Extract the (X, Y) coordinate from the center of the cell holding the provided text.  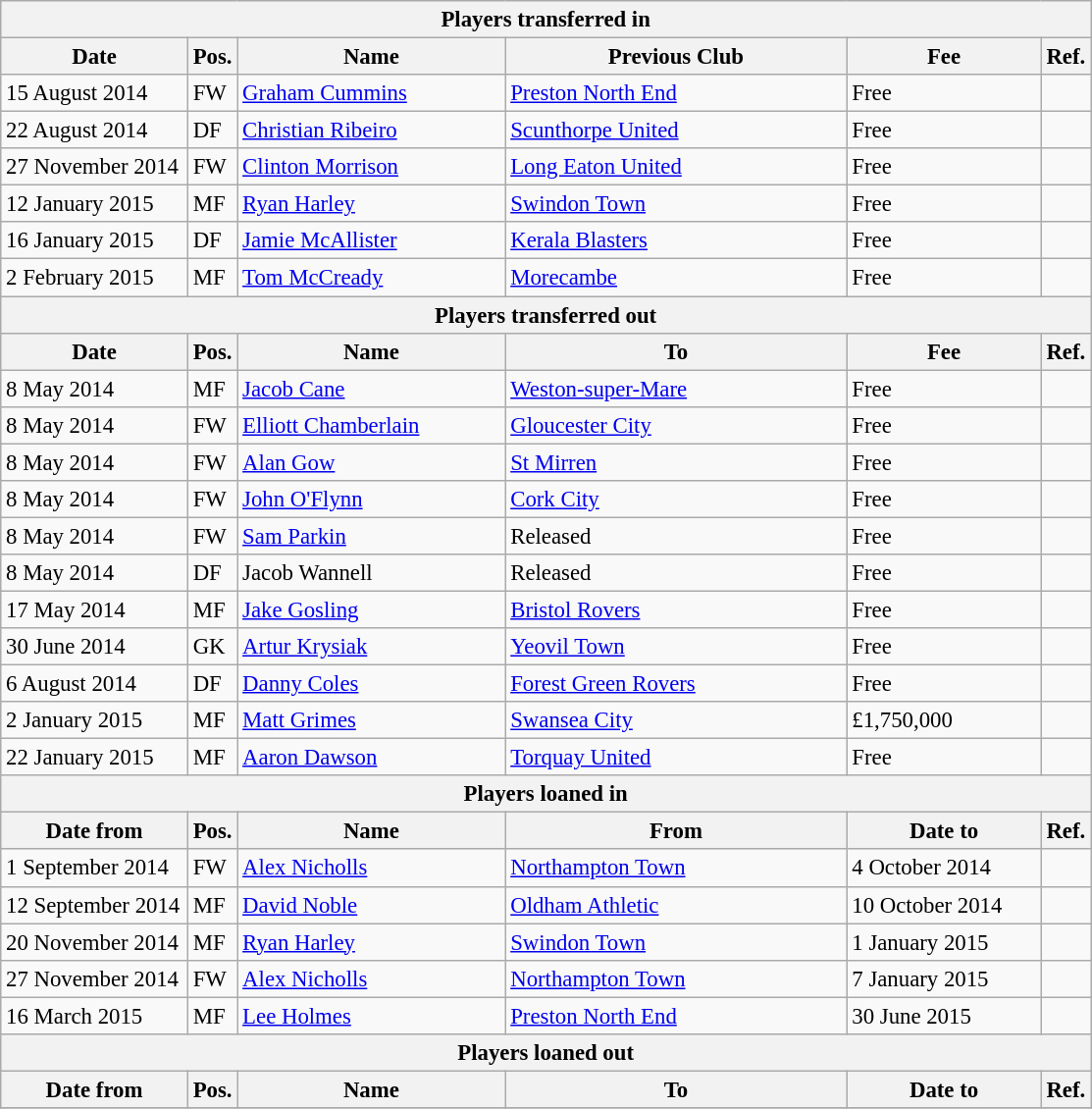
Aaron Dawson (371, 758)
Jacob Cane (371, 389)
Players loaned in (546, 794)
Artur Krysiak (371, 647)
Oldham Athletic (676, 905)
David Noble (371, 905)
Yeovil Town (676, 647)
Forest Green Rovers (676, 684)
Jacob Wannell (371, 573)
Previous Club (676, 57)
Players transferred in (546, 20)
Elliott Chamberlain (371, 425)
6 August 2014 (94, 684)
2 January 2015 (94, 720)
12 September 2014 (94, 905)
Graham Cummins (371, 93)
GK (212, 647)
22 August 2014 (94, 131)
30 June 2014 (94, 647)
Players loaned out (546, 1053)
2 February 2015 (94, 278)
15 August 2014 (94, 93)
Lee Holmes (371, 1016)
Bristol Rovers (676, 609)
Christian Ribeiro (371, 131)
16 March 2015 (94, 1016)
Matt Grimes (371, 720)
John O'Flynn (371, 500)
10 October 2014 (944, 905)
Sam Parkin (371, 536)
Players transferred out (546, 315)
30 June 2015 (944, 1016)
Jamie McAllister (371, 240)
Alan Gow (371, 462)
From (676, 831)
Jake Gosling (371, 609)
Long Eaton United (676, 167)
Morecambe (676, 278)
4 October 2014 (944, 869)
Kerala Blasters (676, 240)
7 January 2015 (944, 978)
1 September 2014 (94, 869)
Swansea City (676, 720)
Torquay United (676, 758)
Cork City (676, 500)
16 January 2015 (94, 240)
Clinton Morrison (371, 167)
20 November 2014 (94, 942)
Danny Coles (371, 684)
£1,750,000 (944, 720)
Gloucester City (676, 425)
1 January 2015 (944, 942)
Scunthorpe United (676, 131)
17 May 2014 (94, 609)
Weston-super-Mare (676, 389)
12 January 2015 (94, 204)
Tom McCready (371, 278)
22 January 2015 (94, 758)
St Mirren (676, 462)
